Determine the (x, y) coordinate at the center of the cell enclosing the given text.  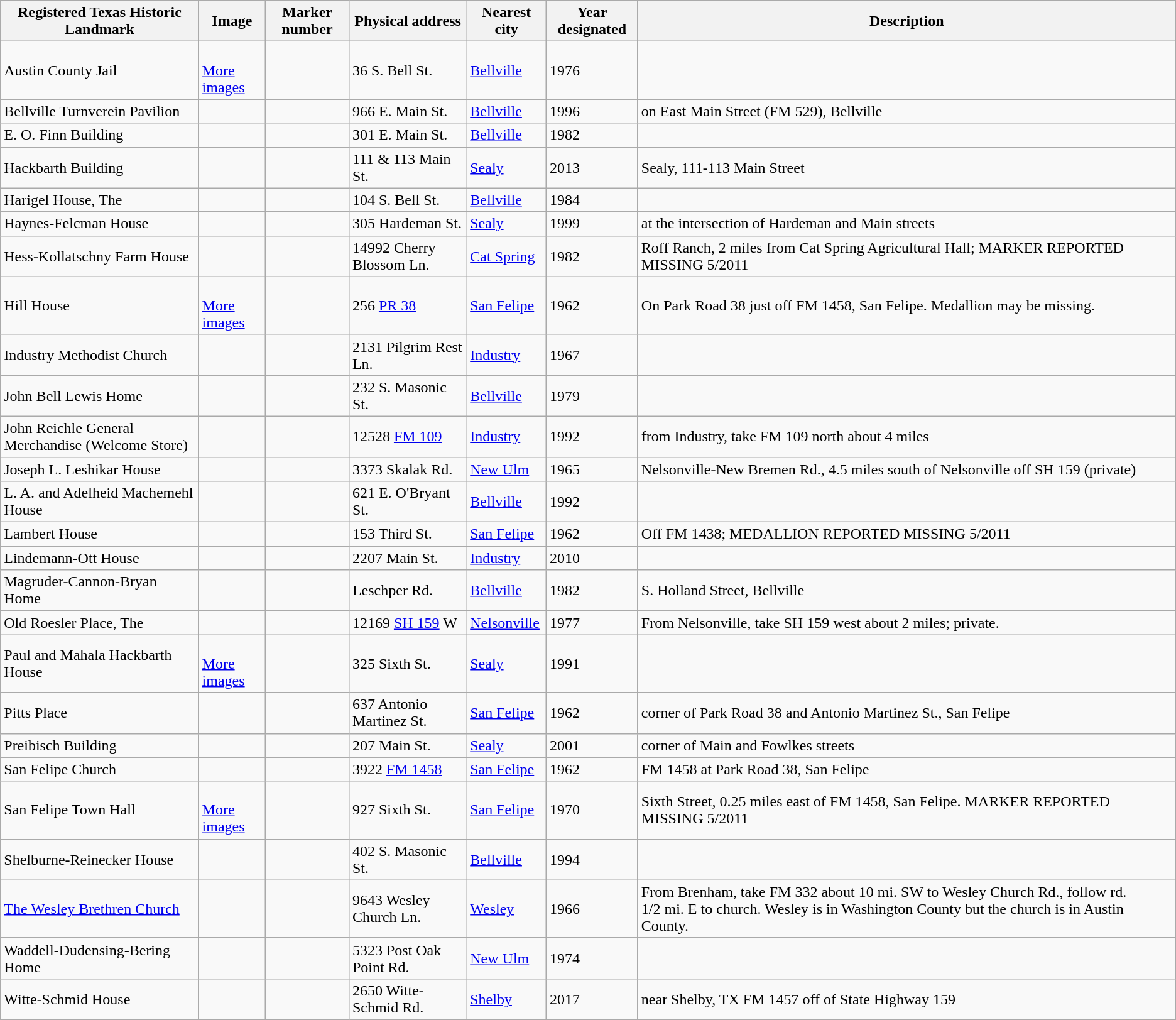
Waddell-Dudensing-Bering Home (99, 958)
1984 (592, 200)
corner of Park Road 38 and Antonio Martinez St., San Felipe (906, 713)
Old Roesler Place, The (99, 623)
621 E. O'Bryant St. (407, 502)
Year designated (592, 21)
E. O. Finn Building (99, 135)
Nearest city (506, 21)
Marker number (308, 21)
Haynes-Felcman House (99, 224)
2207 Main St. (407, 558)
1970 (592, 810)
from Industry, take FM 109 north about 4 miles (906, 436)
Nelsonville-New Bremen Rd., 4.5 miles south of Nelsonville off SH 159 (private) (906, 469)
2017 (592, 999)
Image (232, 21)
Pitts Place (99, 713)
S. Holland Street, Bellville (906, 591)
305 Hardeman St. (407, 224)
Austin County Jail (99, 70)
Shelby (506, 999)
Joseph L. Leshikar House (99, 469)
3922 FM 1458 (407, 769)
1974 (592, 958)
256 PR 38 (407, 305)
14992 Cherry Blossom Ln. (407, 256)
1976 (592, 70)
The Wesley Brethren Church (99, 909)
36 S. Bell St. (407, 70)
Shelburne-Reinecker House (99, 860)
12528 FM 109 (407, 436)
9643 Wesley Church Ln. (407, 909)
325 Sixth St. (407, 664)
Hess-Kollatschny Farm House (99, 256)
Industry Methodist Church (99, 354)
5323 Post Oak Point Rd. (407, 958)
1979 (592, 396)
Lindemann-Ott House (99, 558)
Bellville Turnverein Pavilion (99, 111)
3373 Skalak Rd. (407, 469)
San Felipe Town Hall (99, 810)
Hill House (99, 305)
Description (906, 21)
On Park Road 38 just off FM 1458, San Felipe. Medallion may be missing. (906, 305)
232 S. Masonic St. (407, 396)
corner of Main and Fowlkes streets (906, 745)
2001 (592, 745)
927 Sixth St. (407, 810)
Registered Texas Historic Landmark (99, 21)
Magruder-Cannon-Bryan Home (99, 591)
1977 (592, 623)
Roff Ranch, 2 miles from Cat Spring Agricultural Hall; MARKER REPORTED MISSING 5/2011 (906, 256)
1996 (592, 111)
San Felipe Church (99, 769)
at the intersection of Hardeman and Main streets (906, 224)
2013 (592, 167)
1994 (592, 860)
1967 (592, 354)
104 S. Bell St. (407, 200)
153 Third St. (407, 534)
966 E. Main St. (407, 111)
2131 Pilgrim Rest Ln. (407, 354)
near Shelby, TX FM 1457 off of State Highway 159 (906, 999)
402 S. Masonic St. (407, 860)
111 & 113 Main St. (407, 167)
L. A. and Adelheid Machemehl House (99, 502)
1991 (592, 664)
Off FM 1438; MEDALLION REPORTED MISSING 5/2011 (906, 534)
301 E. Main St. (407, 135)
1966 (592, 909)
637 Antonio Martinez St. (407, 713)
2650 Witte-Schmid Rd. (407, 999)
Hackbarth Building (99, 167)
John Bell Lewis Home (99, 396)
12169 SH 159 W (407, 623)
Preibisch Building (99, 745)
207 Main St. (407, 745)
2010 (592, 558)
FM 1458 at Park Road 38, San Felipe (906, 769)
Leschper Rd. (407, 591)
Paul and Mahala Hackbarth House (99, 664)
Witte-Schmid House (99, 999)
Sealy, 111-113 Main Street (906, 167)
Lambert House (99, 534)
Physical address (407, 21)
Harigel House, The (99, 200)
Sixth Street, 0.25 miles east of FM 1458, San Felipe. MARKER REPORTED MISSING 5/2011 (906, 810)
From Nelsonville, take SH 159 west about 2 miles; private. (906, 623)
Nelsonville (506, 623)
1999 (592, 224)
Cat Spring (506, 256)
on East Main Street (FM 529), Bellville (906, 111)
1965 (592, 469)
John Reichle General Merchandise (Welcome Store) (99, 436)
Wesley (506, 909)
